Pinpoint the cell where the given text exists, returning its [X, Y] midpoint coordinate. 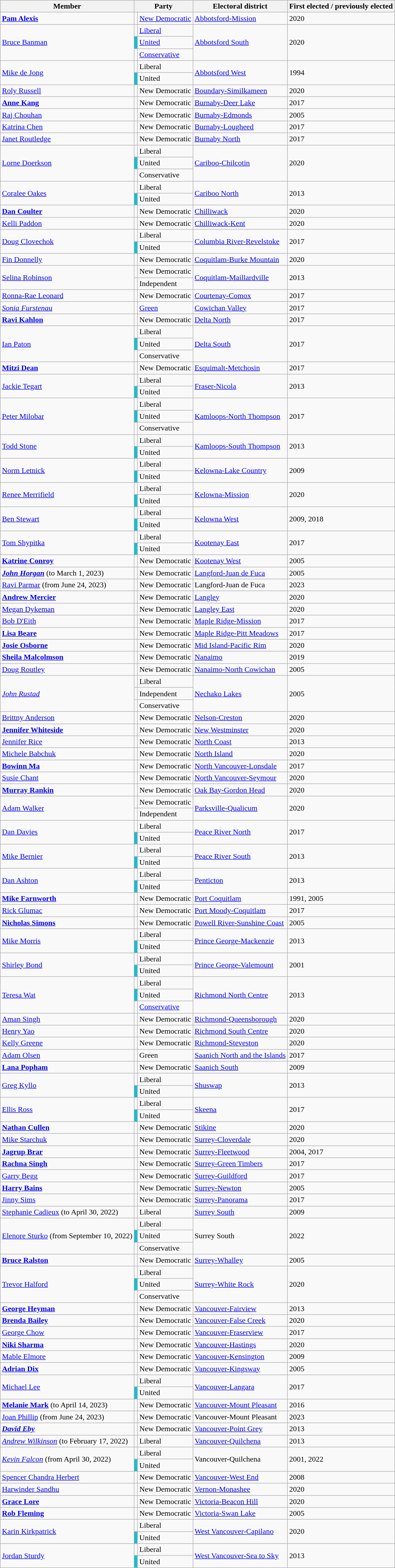
Vancouver-False Creek [240, 1321]
Raj Chouhan [67, 115]
Peter Milobar [67, 416]
George Heyman [67, 1309]
Mike Bernier [67, 856]
Victoria-Beacon Hill [240, 1501]
Lisa Beare [67, 633]
2001, 2022 [341, 1459]
Port Coquitlam [240, 898]
Kootenay East [240, 543]
Elenore Sturko (from September 10, 2022) [67, 1236]
Cowichan Valley [240, 308]
1991, 2005 [341, 898]
Todd Stone [67, 446]
Henry Yao [67, 1031]
Pam Alexis [67, 18]
Jennifer Rice [67, 742]
Burnaby-Deer Lake [240, 103]
Kamloops-North Thompson [240, 416]
Vancouver-Langara [240, 1387]
Burnaby North [240, 139]
Vancouver-Kensington [240, 1357]
Surrey-Whalley [240, 1260]
2001 [341, 965]
Lana Popham [67, 1067]
Fin Donnelly [67, 259]
Murray Rankin [67, 790]
Ravi Parmar (from June 24, 2023) [67, 585]
Vancouver-Hastings [240, 1345]
Surrey-Fleetwood [240, 1152]
Richmond-Steveston [240, 1043]
Jagrup Brar [67, 1152]
Ian Paton [67, 344]
Vancouver-Kingsway [240, 1369]
Janet Routledge [67, 139]
Langley [240, 597]
Skeena [240, 1109]
Dan Davies [67, 832]
Kelowna West [240, 519]
Richmond-Queensborough [240, 1019]
Fraser-Nicola [240, 386]
2016 [341, 1405]
Mike Starchuk [67, 1140]
Kevin Falcon (from April 30, 2022) [67, 1459]
Kelli Paddon [67, 223]
Renee Merrifield [67, 494]
Mable Elmore [67, 1357]
Coquitlam-Burke Mountain [240, 259]
Vancouver-Fairview [240, 1309]
Abbotsford South [240, 42]
Surrey-Panorama [240, 1200]
Teresa Wat [67, 995]
Peace River South [240, 856]
Esquimalt-Metchosin [240, 368]
Selina Robinson [67, 277]
Burnaby-Edmonds [240, 115]
John Rustad [67, 693]
North Vancouver-Seymour [240, 778]
Bob D'Eith [67, 621]
Shirley Bond [67, 965]
Josie Osborne [67, 645]
Columbia River-Revelstoke [240, 241]
Kelly Greene [67, 1043]
Langley East [240, 609]
Roly Russell [67, 91]
Delta North [240, 320]
Katrine Conroy [67, 561]
Party [163, 6]
Surrey-Guildford [240, 1176]
Vancouver-Point Grey [240, 1429]
George Chow [67, 1333]
Ben Stewart [67, 519]
West Vancouver-Sea to Sky [240, 1556]
Mitzi Dean [67, 368]
First elected / previously elected [341, 6]
Nathan Cullen [67, 1128]
Ronna-Rae Leonard [67, 296]
Saanich North and the Islands [240, 1055]
Greg Kyllo [67, 1085]
Mid Island-Pacific Rim [240, 645]
Maple Ridge-Mission [240, 621]
North Coast [240, 742]
Chilliwack [240, 211]
Anne Kang [67, 103]
Kamloops-South Thompson [240, 446]
2008 [341, 1477]
Nicholas Simons [67, 923]
Member [67, 6]
Nanaimo-North Cowichan [240, 669]
Jackie Tegart [67, 386]
Abbotsford-Mission [240, 18]
Surrey-Green Timbers [240, 1164]
Dan Coulter [67, 211]
1994 [341, 73]
Rick Glumac [67, 910]
Rob Fleming [67, 1514]
Ellis Ross [67, 1109]
Nelson-Creston [240, 717]
Niki Sharma [67, 1345]
Norm Letnick [67, 470]
Katrina Chen [67, 127]
Bruce Ralston [67, 1260]
Vernon-Monashee [240, 1489]
Maple Ridge-Pitt Meadows [240, 633]
Chilliwack-Kent [240, 223]
Jennifer Whiteside [67, 730]
Burnaby-Lougheed [240, 127]
Adam Olsen [67, 1055]
Victoria-Swan Lake [240, 1514]
Ravi Kahlon [67, 320]
Vancouver-Fraserview [240, 1333]
Bruce Banman [67, 42]
Bowinn Ma [67, 766]
Oak Bay-Gordon Head [240, 790]
Kootenay West [240, 561]
Boundary-Similkameen [240, 91]
Joan Phillip (from June 24, 2023) [67, 1417]
Mike de Jong [67, 73]
Stephanie Cadieux (to April 30, 2022) [67, 1212]
Cariboo North [240, 193]
Sheila Malcolmson [67, 657]
Cariboo-Chilcotin [240, 163]
Andrew Wilkinson (to February 17, 2022) [67, 1441]
Nanaimo [240, 657]
North Vancouver-Lonsdale [240, 766]
Michael Lee [67, 1387]
New Westminster [240, 730]
Jinny Sims [67, 1200]
Aman Singh [67, 1019]
Harry Bains [67, 1188]
Jordan Sturdy [67, 1556]
Courtenay-Comox [240, 296]
2022 [341, 1236]
David Eby [67, 1429]
Abbotsford West [240, 73]
2019 [341, 657]
Tom Shypitka [67, 543]
Delta South [240, 344]
Parksville-Qualicum [240, 808]
John Horgan (to March 1, 2023) [67, 573]
Melanie Mark (to April 14, 2023) [67, 1405]
Surrey-Newton [240, 1188]
Electoral district [240, 6]
2004, 2017 [341, 1152]
Adam Walker [67, 808]
2009, 2018 [341, 519]
Brittny Anderson [67, 717]
Mike Farnworth [67, 898]
Coquitlam-Maillardville [240, 277]
Grace Lore [67, 1501]
Prince George-Valemount [240, 965]
Richmond South Centre [240, 1031]
Richmond North Centre [240, 995]
Garry Begg [67, 1176]
Harwinder Sandhu [67, 1489]
Mike Morris [67, 941]
Lorne Doerkson [67, 163]
Shuswap [240, 1085]
Michele Babchuk [67, 754]
Andrew Mercier [67, 597]
Penticton [240, 880]
Susie Chant [67, 778]
Rachna Singh [67, 1164]
Surrey-White Rock [240, 1284]
North Island [240, 754]
Kelowna-Mission [240, 494]
Nechako Lakes [240, 693]
Peace River North [240, 832]
Brenda Bailey [67, 1321]
Vancouver-West End [240, 1477]
Port Moody-Coquitlam [240, 910]
Coralee Oakes [67, 193]
Karin Kirkpatrick [67, 1532]
Saanich South [240, 1067]
Adrian Dix [67, 1369]
West Vancouver-Capilano [240, 1532]
Kelowna-Lake Country [240, 470]
Prince George-Mackenzie [240, 941]
Dan Ashton [67, 880]
Powell River-Sunshine Coast [240, 923]
Stikine [240, 1128]
Sonia Furstenau [67, 308]
Doug Routley [67, 669]
Surrey-Cloverdale [240, 1140]
Doug Clovechok [67, 241]
Spencer Chandra Herbert [67, 1477]
Trevor Halford [67, 1284]
Megan Dykeman [67, 609]
